Capture the cell that displays the provided text and extract its (x, y) central coordinate. 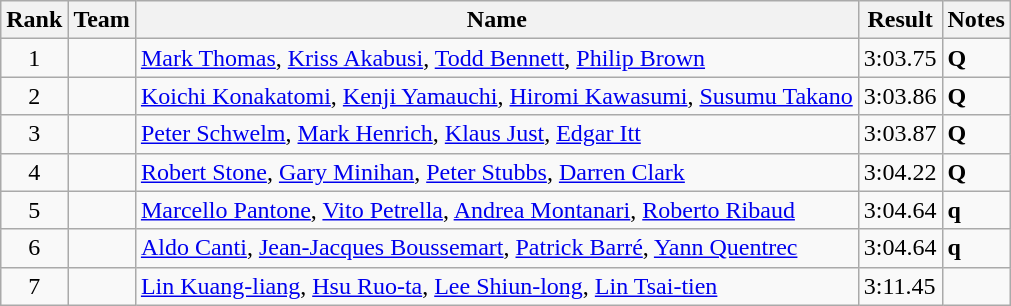
Marcello Pantone, Vito Petrella, Andrea Montanari, Roberto Ribaud (496, 210)
3:03.86 (900, 96)
7 (34, 286)
3:03.87 (900, 134)
Name (496, 20)
3:04.22 (900, 172)
1 (34, 58)
Aldo Canti, Jean-Jacques Boussemart, Patrick Barré, Yann Quentrec (496, 248)
Result (900, 20)
5 (34, 210)
2 (34, 96)
6 (34, 248)
3:11.45 (900, 286)
Koichi Konakatomi, Kenji Yamauchi, Hiromi Kawasumi, Susumu Takano (496, 96)
Mark Thomas, Kriss Akabusi, Todd Bennett, Philip Brown (496, 58)
Notes (976, 20)
Rank (34, 20)
Robert Stone, Gary Minihan, Peter Stubbs, Darren Clark (496, 172)
Peter Schwelm, Mark Henrich, Klaus Just, Edgar Itt (496, 134)
4 (34, 172)
Lin Kuang-liang, Hsu Ruo-ta, Lee Shiun-long, Lin Tsai-tien (496, 286)
3:03.75 (900, 58)
Team (102, 20)
3 (34, 134)
